Find where the given text appears and provide that cell's center as (x, y) coordinate. 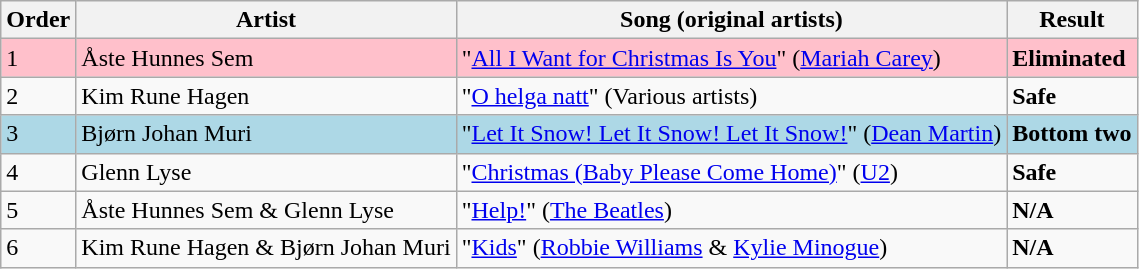
Åste Hunnes Sem & Glenn Lyse (266, 210)
Result (1072, 20)
4 (38, 172)
Order (38, 20)
Eliminated (1072, 58)
"Christmas (Baby Please Come Home)" (U2) (732, 172)
6 (38, 248)
"Let It Snow! Let It Snow! Let It Snow!" (Dean Martin) (732, 134)
"Kids" (Robbie Williams & Kylie Minogue) (732, 248)
3 (38, 134)
Kim Rune Hagen & Bjørn Johan Muri (266, 248)
Artist (266, 20)
Kim Rune Hagen (266, 96)
Song (original artists) (732, 20)
2 (38, 96)
Bottom two (1072, 134)
1 (38, 58)
"Help!" (The Beatles) (732, 210)
Åste Hunnes Sem (266, 58)
5 (38, 210)
"O helga natt" (Various artists) (732, 96)
Glenn Lyse (266, 172)
"All I Want for Christmas Is You" (Mariah Carey) (732, 58)
Bjørn Johan Muri (266, 134)
